Pinpoint the cell where the given text exists, returning its [X, Y] midpoint coordinate. 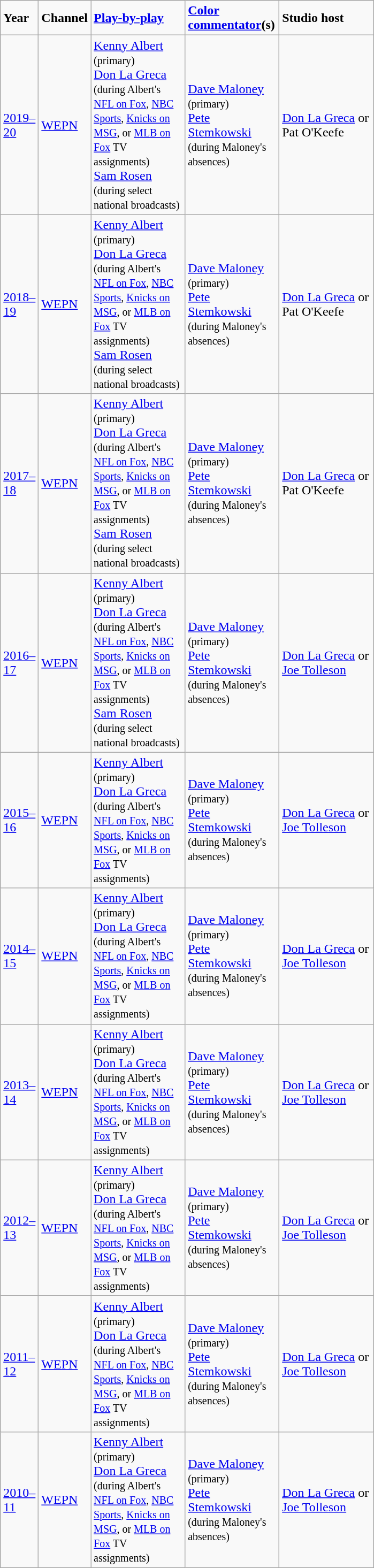
Year [19, 18]
Channel [65, 18]
2012–13 [19, 1228]
2017–18 [19, 484]
2014–15 [19, 956]
Color commentator(s) [232, 18]
2018–19 [19, 304]
2016–17 [19, 662]
2015–16 [19, 820]
Play-by-play [138, 18]
2011–12 [19, 1364]
Studio host [326, 18]
2013–14 [19, 1092]
2019–20 [19, 125]
2010–11 [19, 1500]
